Return (x, y) of the center of cell containing provided text 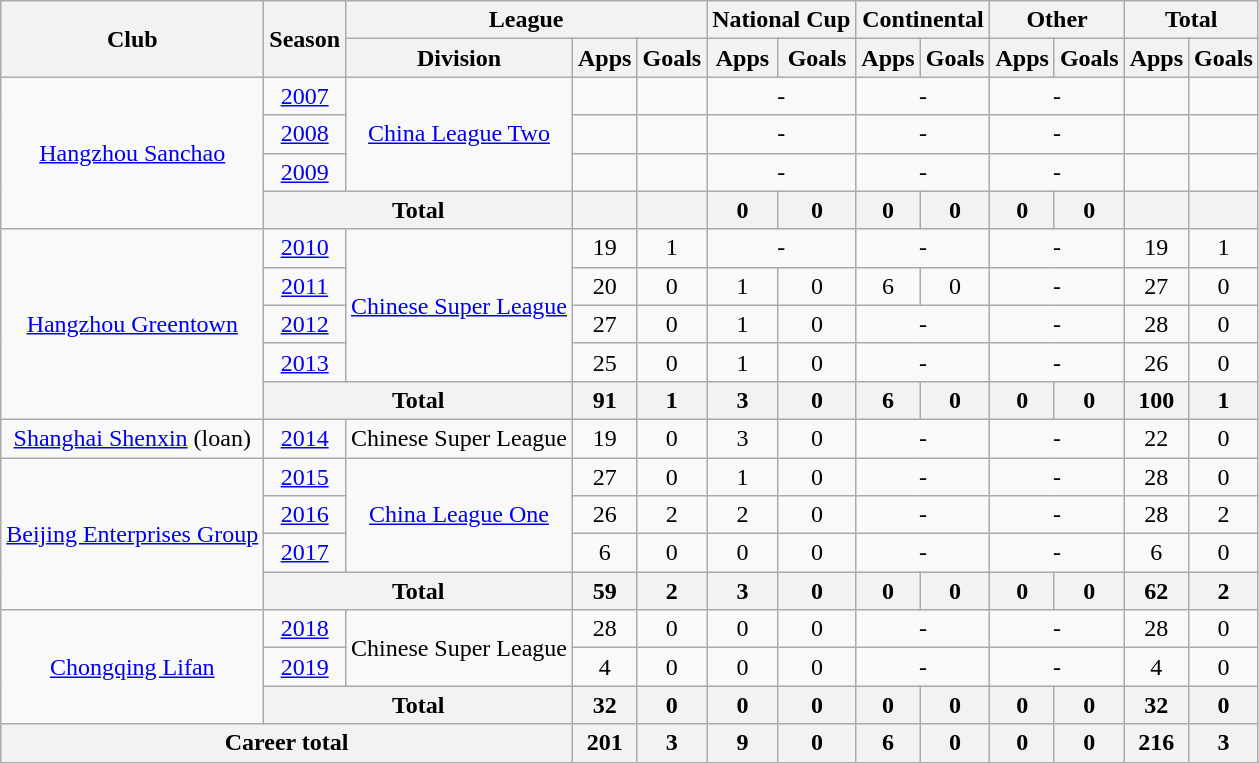
62 (1156, 591)
Chongqing Lifan (132, 667)
91 (605, 400)
2009 (305, 172)
2018 (305, 629)
Club (132, 39)
Division (460, 58)
Other (1057, 20)
Hangzhou Sanchao (132, 153)
2014 (305, 438)
201 (605, 743)
100 (1156, 400)
Career total (287, 743)
216 (1156, 743)
League (526, 20)
Continental (923, 20)
Beijing Enterprises Group (132, 534)
2015 (305, 477)
China League Two (460, 134)
2010 (305, 248)
2013 (305, 362)
2007 (305, 96)
25 (605, 362)
Shanghai Shenxin (loan) (132, 438)
Hangzhou Greentown (132, 324)
9 (743, 743)
2019 (305, 667)
National Cup (782, 20)
22 (1156, 438)
2008 (305, 134)
Season (305, 39)
2011 (305, 286)
59 (605, 591)
2016 (305, 515)
2012 (305, 324)
China League One (460, 515)
20 (605, 286)
2017 (305, 553)
